Identify which cell holds the provided text, then report its (x, y) central coordinate. 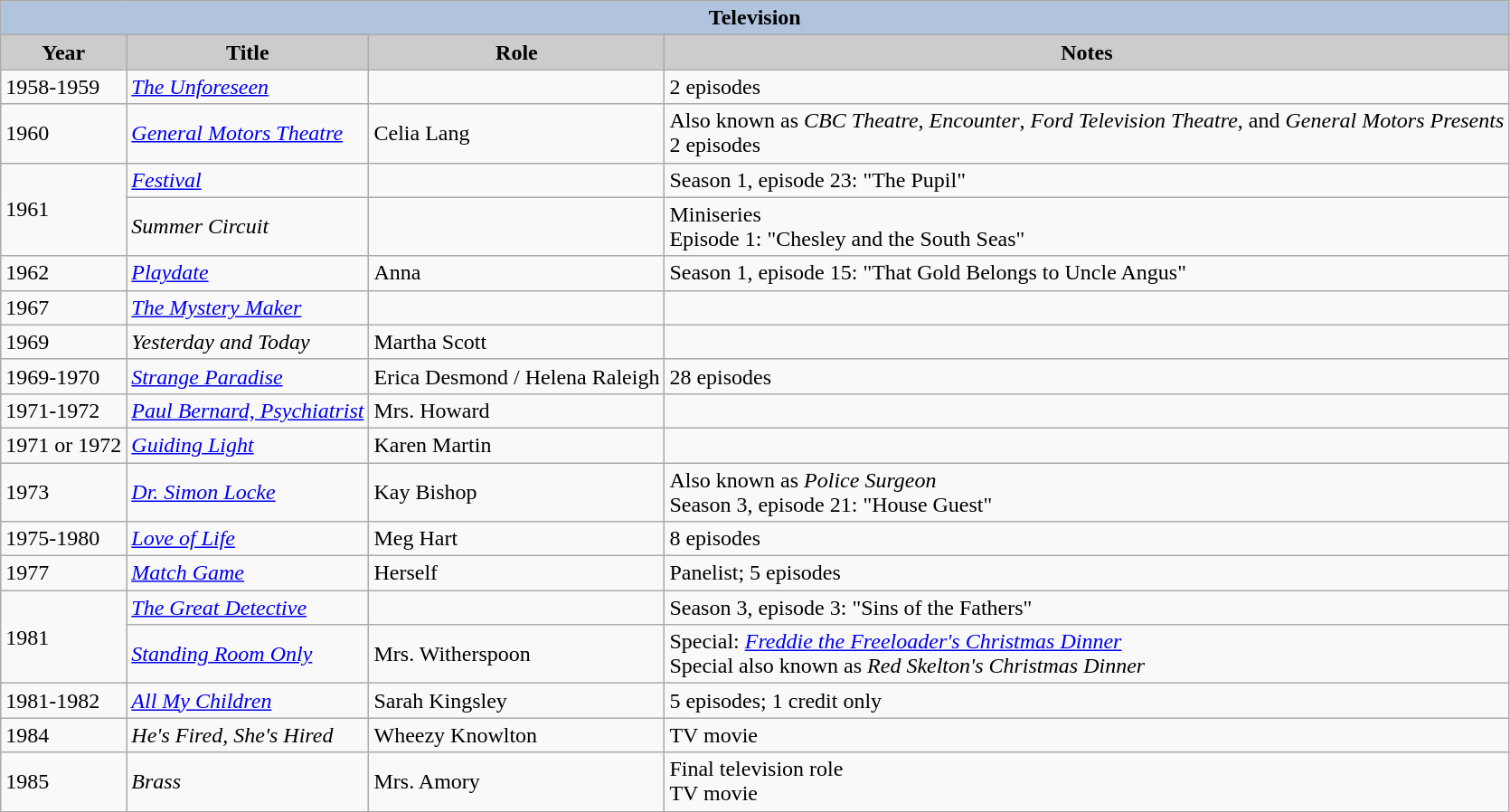
1985 (63, 781)
1977 (63, 573)
1971-1972 (63, 411)
Guiding Light (248, 445)
1973 (63, 492)
Brass (248, 781)
Paul Bernard, Psychiatrist (248, 411)
Strange Paradise (248, 376)
1975-1980 (63, 539)
1960 (63, 134)
Mrs. Amory (517, 781)
Notes (1087, 52)
1958-1959 (63, 87)
1961 (63, 210)
General Motors Theatre (248, 134)
Season 1, episode 23: "The Pupil" (1087, 180)
Love of Life (248, 539)
Also known as Police Surgeon Season 3, episode 21: "House Guest" (1087, 492)
Celia Lang (517, 134)
Special: Freddie the Freeloader's Christmas Dinner Special also known as Red Skelton's Christmas Dinner (1087, 655)
Dr. Simon Locke (248, 492)
1981 (63, 637)
1971 or 1972 (63, 445)
Season 1, episode 15: "That Gold Belongs to Uncle Angus" (1087, 273)
5 episodes; 1 credit only (1087, 701)
1967 (63, 307)
Yesterday and Today (248, 342)
Mrs. Howard (517, 411)
1969 (63, 342)
Erica Desmond / Helena Raleigh (517, 376)
Miniseries Episode 1: "Chesley and the South Seas" (1087, 226)
All My Children (248, 701)
Standing Room Only (248, 655)
Herself (517, 573)
Kay Bishop (517, 492)
Playdate (248, 273)
Wheezy Knowlton (517, 735)
8 episodes (1087, 539)
Summer Circuit (248, 226)
The Mystery Maker (248, 307)
Season 3, episode 3: "Sins of the Fathers" (1087, 608)
1962 (63, 273)
The Unforeseen (248, 87)
Final television role TV movie (1087, 781)
Festival (248, 180)
TV movie (1087, 735)
Meg Hart (517, 539)
2 episodes (1087, 87)
Television (755, 18)
Sarah Kingsley (517, 701)
Martha Scott (517, 342)
Role (517, 52)
Panelist; 5 episodes (1087, 573)
Match Game (248, 573)
Anna (517, 273)
He's Fired, She's Hired (248, 735)
Year (63, 52)
1969-1970 (63, 376)
1984 (63, 735)
1981-1982 (63, 701)
The Great Detective (248, 608)
Title (248, 52)
Karen Martin (517, 445)
Mrs. Witherspoon (517, 655)
Also known as CBC Theatre, Encounter, Ford Television Theatre, and General Motors Presents 2 episodes (1087, 134)
28 episodes (1087, 376)
